Extract the (X, Y) coordinate from the center of the cell holding the provided text.  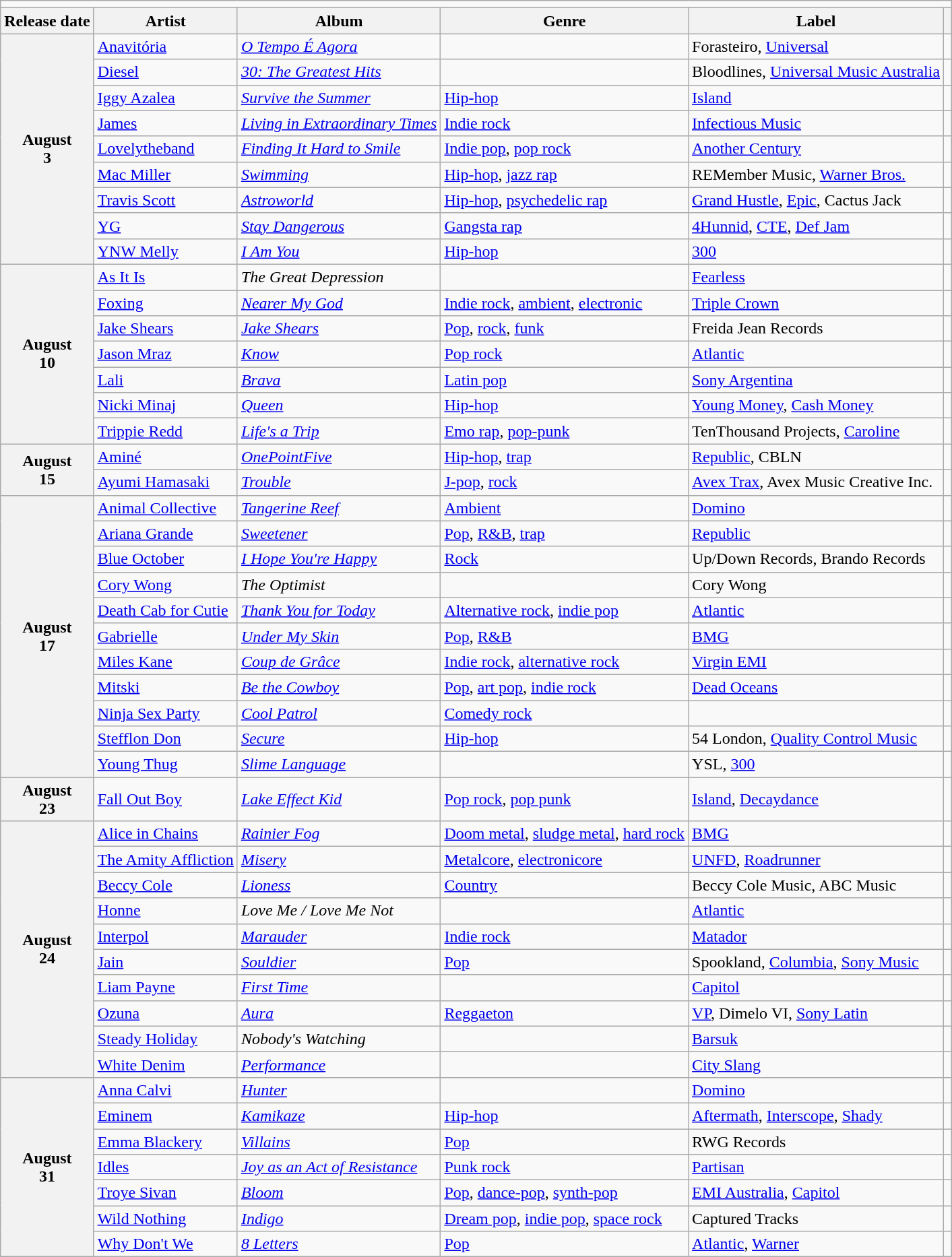
Rainier Fog (339, 834)
I Hope You're Happy (339, 559)
White Denim (166, 1064)
300 (817, 251)
August10 (47, 354)
Ozuna (166, 1013)
Indie rock, ambient, electronic (565, 302)
VP, Dimelo VI, Sony Latin (817, 1013)
Up/Down Records, Brando Records (817, 559)
EMI Australia, Capitol (817, 1193)
Under My Skin (339, 636)
Grand Hustle, Epic, Cactus Jack (817, 200)
Young Money, Cash Money (817, 406)
First Time (339, 988)
Souldier (339, 962)
Trippie Redd (166, 431)
Foxing (166, 302)
Rock (565, 559)
Metalcore, electronicore (565, 860)
The Amity Affliction (166, 860)
Life's a Trip (339, 431)
Capitol (817, 988)
August 23 (47, 799)
Lali (166, 380)
Anavitória (166, 46)
Pop rock (565, 354)
Matador (817, 936)
Trouble (339, 482)
Queen (339, 406)
Mac Miller (166, 174)
Genre (565, 21)
Villains (339, 1142)
Another Century (817, 149)
Forasteiro, Universal (817, 46)
Label (817, 21)
As It Is (166, 277)
Indie pop, pop rock (565, 149)
Reggaeton (565, 1013)
James (166, 123)
Wild Nothing (166, 1219)
Gabrielle (166, 636)
Nicki Minaj (166, 406)
54 London, Quality Control Music (817, 739)
Dream pop, indie pop, space rock (565, 1219)
August15 (47, 470)
Latin pop (565, 380)
Finding It Hard to Smile (339, 149)
Brava (339, 380)
Interpol (166, 936)
Dead Oceans (817, 687)
Doom metal, sludge metal, hard rock (565, 834)
Spookland, Columbia, Sony Music (817, 962)
Pop, rock, funk (565, 329)
Lake Effect Kid (339, 799)
REMember Music, Warner Bros. (817, 174)
Jason Mraz (166, 354)
The Optimist (339, 585)
Barsuk (817, 1039)
Alternative rock, indie pop (565, 610)
Ayumi Hamasaki (166, 482)
Know (339, 354)
Hip-hop, trap (565, 457)
8 Letters (339, 1244)
Death Cab for Cutie (166, 610)
O Tempo É Agora (339, 46)
Hip-hop, jazz rap (565, 174)
Island, Decaydance (817, 799)
Kamikaze (339, 1116)
Living in Extraordinary Times (339, 123)
Pop, R&B (565, 636)
August 24 (47, 950)
Avex Trax, Avex Music Creative Inc. (817, 482)
Beccy Cole (166, 885)
4Hunnid, CTE, Def Jam (817, 226)
Jain (166, 962)
Hunter (339, 1090)
Honne (166, 911)
Freida Jean Records (817, 329)
Infectious Music (817, 123)
Swimming (339, 174)
Comedy rock (565, 713)
Bloom (339, 1193)
Partisan (817, 1167)
Anna Calvi (166, 1090)
YNW Melly (166, 251)
Alice in Chains (166, 834)
Misery (339, 860)
Performance (339, 1064)
YG (166, 226)
Liam Payne (166, 988)
Animal Collective (166, 508)
Survive the Summer (339, 98)
Ariana Grande (166, 534)
Tangerine Reef (339, 508)
Lovelytheband (166, 149)
Emo rap, pop-punk (565, 431)
Travis Scott (166, 200)
City Slang (817, 1064)
Coup de Grâce (339, 662)
Cool Patrol (339, 713)
Idles (166, 1167)
OnePointFive (339, 457)
Why Don't We (166, 1244)
Sweetener (339, 534)
Indie rock, alternative rock (565, 662)
Triple Crown (817, 302)
Pop rock, pop punk (565, 799)
Aftermath, Interscope, Shady (817, 1116)
Republic, CBLN (817, 457)
Marauder (339, 936)
Punk rock (565, 1167)
Fearless (817, 277)
Atlantic, Warner (817, 1244)
Ambient (565, 508)
The Great Depression (339, 277)
Troye Sivan (166, 1193)
Virgin EMI (817, 662)
August17 (47, 636)
Miles Kane (166, 662)
Mitski (166, 687)
RWG Records (817, 1142)
Island (817, 98)
Ninja Sex Party (166, 713)
Gangsta rap (565, 226)
Nobody's Watching (339, 1039)
Aura (339, 1013)
Indigo (339, 1219)
Album (339, 21)
Lioness (339, 885)
Joy as an Act of Resistance (339, 1167)
Love Me / Love Me Not (339, 911)
Emma Blackery (166, 1142)
30: The Greatest Hits (339, 72)
TenThousand Projects, Caroline (817, 431)
Secure (339, 739)
Blue October (166, 559)
UNFD, Roadrunner (817, 860)
Aminé (166, 457)
Stefflon Don (166, 739)
Republic (817, 534)
Eminem (166, 1116)
Steady Holiday (166, 1039)
Bloodlines, Universal Music Australia (817, 72)
Beccy Cole Music, ABC Music (817, 885)
Young Thug (166, 765)
Artist (166, 21)
Captured Tracks (817, 1219)
I Am You (339, 251)
Country (565, 885)
Stay Dangerous (339, 226)
Release date (47, 21)
Sony Argentina (817, 380)
Nearer My God (339, 302)
August3 (47, 150)
Thank You for Today (339, 610)
Pop, art pop, indie rock (565, 687)
Iggy Azalea (166, 98)
Slime Language (339, 765)
Astroworld (339, 200)
Pop, dance-pop, synth-pop (565, 1193)
Diesel (166, 72)
Be the Cowboy (339, 687)
YSL, 300 (817, 765)
Hip-hop, psychedelic rap (565, 200)
Pop, R&B, trap (565, 534)
J-pop, rock (565, 482)
August31 (47, 1167)
Fall Out Boy (166, 799)
